Capture the cell that displays the provided text and extract its [x, y] central coordinate. 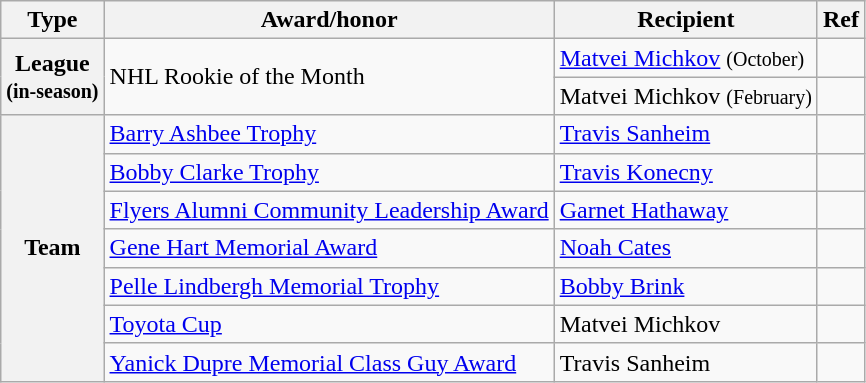
Bobby Clarke Trophy [329, 172]
Matvei Michkov (October) [686, 58]
Bobby Brink [686, 286]
League(in-season) [52, 77]
NHL Rookie of the Month [329, 77]
Team [52, 248]
Toyota Cup [329, 324]
Type [52, 20]
Matvei Michkov (February) [686, 96]
Matvei Michkov [686, 324]
Barry Ashbee Trophy [329, 134]
Yanick Dupre Memorial Class Guy Award [329, 362]
Ref [840, 20]
Noah Cates [686, 248]
Flyers Alumni Community Leadership Award [329, 210]
Gene Hart Memorial Award [329, 248]
Recipient [686, 20]
Garnet Hathaway [686, 210]
Award/honor [329, 20]
Pelle Lindbergh Memorial Trophy [329, 286]
Travis Konecny [686, 172]
